Capture the cell that displays the provided text and extract its [X, Y] central coordinate. 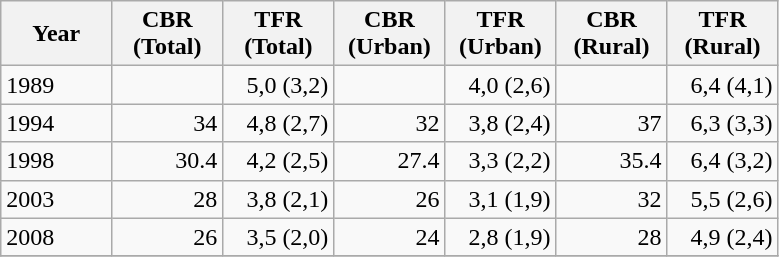
6,4 (3,2) [722, 161]
3,5 (2,0) [278, 237]
4,0 (2,6) [500, 85]
CBR (Total) [168, 34]
37 [612, 123]
TFR (Rural) [722, 34]
5,0 (3,2) [278, 85]
4,9 (2,4) [722, 237]
6,4 (4,1) [722, 85]
24 [390, 237]
3,1 (1,9) [500, 199]
2008 [56, 237]
Year [56, 34]
3,8 (2,1) [278, 199]
2003 [56, 199]
1989 [56, 85]
TFR (Total) [278, 34]
CBR (Rural) [612, 34]
4,2 (2,5) [278, 161]
3,3 (2,2) [500, 161]
27.4 [390, 161]
4,8 (2,7) [278, 123]
1998 [56, 161]
34 [168, 123]
30.4 [168, 161]
2,8 (1,9) [500, 237]
CBR (Urban) [390, 34]
5,5 (2,6) [722, 199]
1994 [56, 123]
6,3 (3,3) [722, 123]
35.4 [612, 161]
3,8 (2,4) [500, 123]
TFR (Urban) [500, 34]
